Find where the given text appears and provide that cell's center as [X, Y] coordinate. 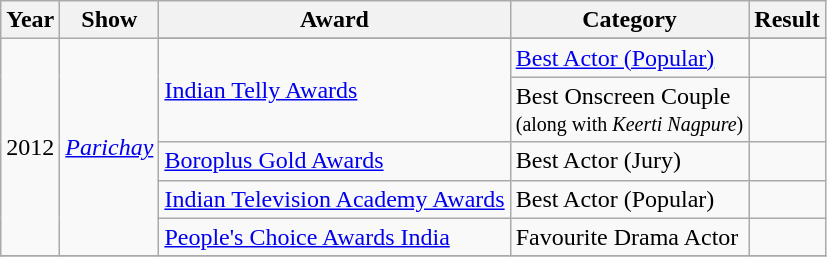
Indian Telly Awards [334, 90]
People's Choice Awards India [334, 237]
Indian Television Academy Awards [334, 199]
Parichay [110, 148]
Best Onscreen Couple(along with Keerti Nagpure) [630, 110]
Favourite Drama Actor [630, 237]
Award [334, 20]
Boroplus Gold Awards [334, 161]
Best Actor (Jury) [630, 161]
Result [787, 20]
2012 [30, 148]
Category [630, 20]
Year [30, 20]
Show [110, 20]
